For the text-containing cell, return its midpoint in (X, Y) coordinate format. 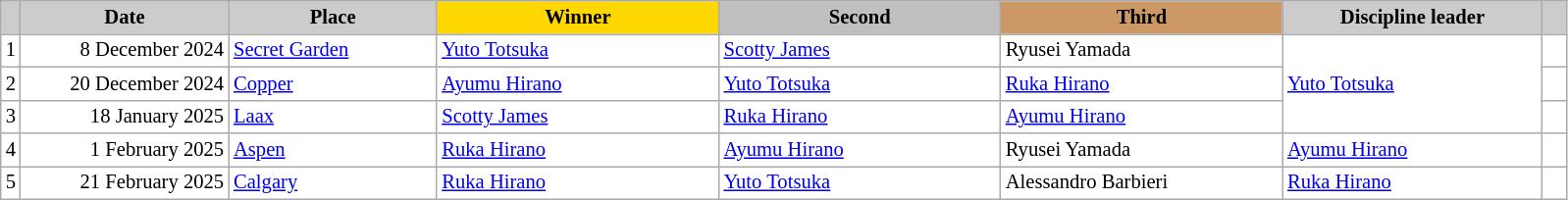
2 (11, 83)
Copper (333, 83)
18 January 2025 (125, 117)
Laax (333, 117)
4 (11, 150)
Alessandro Barbieri (1142, 182)
8 December 2024 (125, 50)
1 (11, 50)
20 December 2024 (125, 83)
3 (11, 117)
Calgary (333, 182)
21 February 2025 (125, 182)
Secret Garden (333, 50)
Discipline leader (1413, 17)
5 (11, 182)
Aspen (333, 150)
Date (125, 17)
1 February 2025 (125, 150)
Second (860, 17)
Winner (577, 17)
Place (333, 17)
Third (1142, 17)
